Capture the cell that displays the provided text and extract its (X, Y) central coordinate. 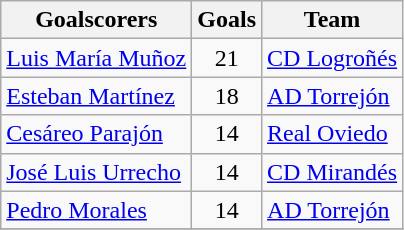
Goalscorers (96, 20)
CD Logroñés (332, 58)
Luis María Muñoz (96, 58)
21 (227, 58)
Team (332, 20)
José Luis Urrecho (96, 172)
Esteban Martínez (96, 96)
CD Mirandés (332, 172)
18 (227, 96)
Pedro Morales (96, 210)
Goals (227, 20)
Real Oviedo (332, 134)
Cesáreo Parajón (96, 134)
